Scan for the cell matching the given text and deliver its [x, y] coordinate at center. 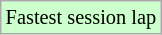
Fastest session lap [81, 17]
